Identify which cell holds the provided text, then report its [X, Y] central coordinate. 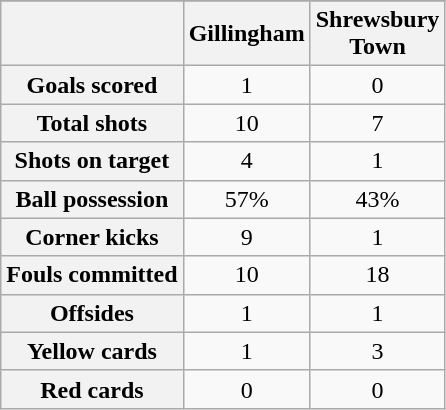
ShrewsburyTown [378, 34]
7 [378, 123]
57% [246, 199]
Gillingham [246, 34]
Corner kicks [92, 237]
3 [378, 351]
43% [378, 199]
Fouls committed [92, 275]
Red cards [92, 389]
Ball possession [92, 199]
Goals scored [92, 85]
18 [378, 275]
4 [246, 161]
Total shots [92, 123]
Yellow cards [92, 351]
Offsides [92, 313]
Shots on target [92, 161]
9 [246, 237]
